Pinpoint the cell where the given text exists, returning its (X, Y) midpoint coordinate. 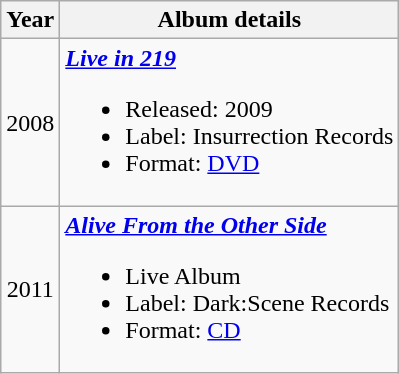
2011 (30, 290)
Live in 219Released: 2009Label: Insurrection RecordsFormat: DVD (230, 122)
2008 (30, 122)
Alive From the Other SideLive AlbumLabel: Dark:Scene RecordsFormat: CD (230, 290)
Year (30, 20)
Album details (230, 20)
